Provide the (x, y) coordinate of the cell's center where the given text is located.  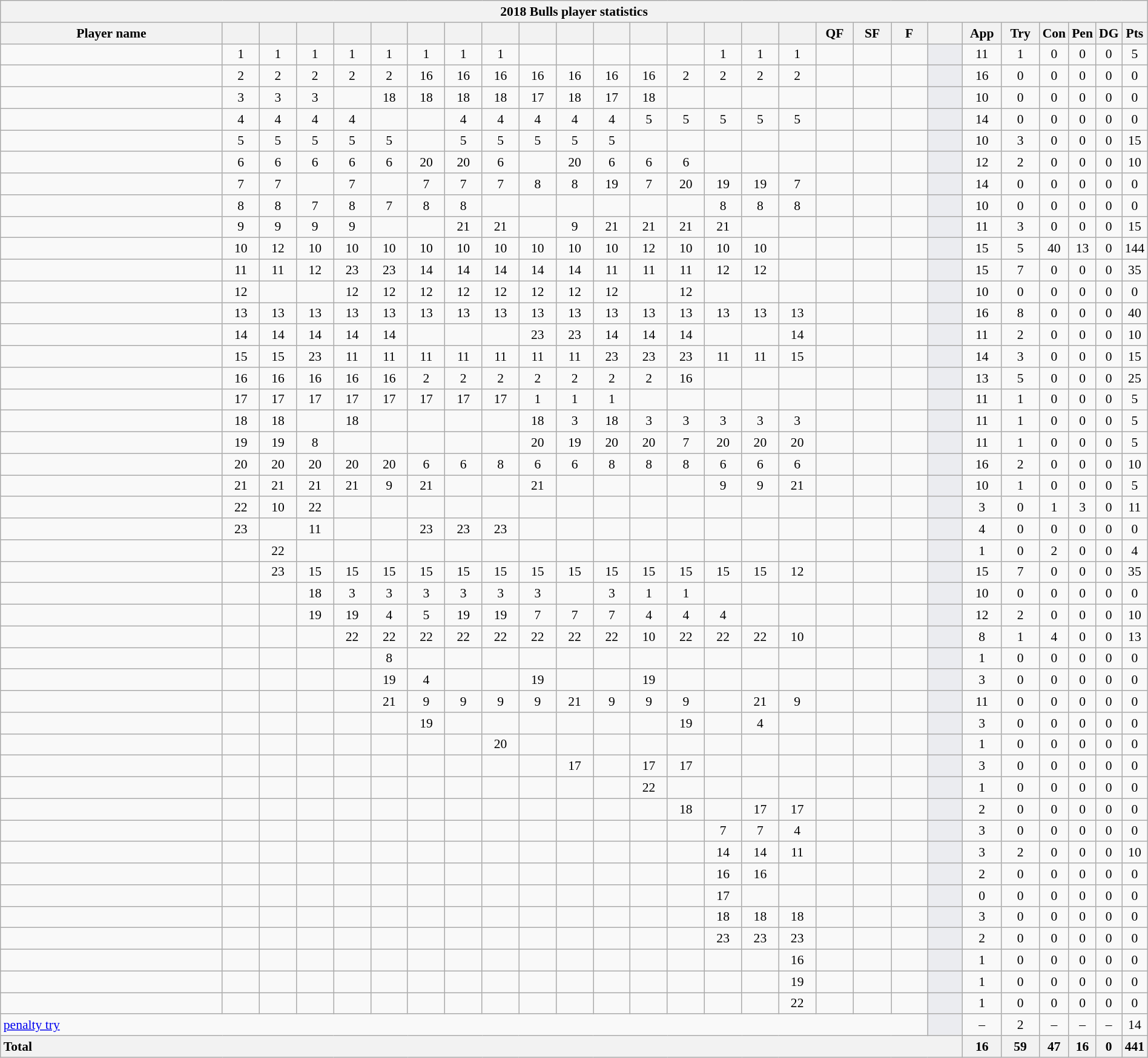
QF (834, 33)
DG (1109, 33)
59 (1021, 1046)
Pen (1083, 33)
Con (1055, 33)
App (982, 33)
441 (1135, 1046)
F (909, 33)
Pts (1135, 33)
Player name (111, 33)
47 (1055, 1046)
2018 Bulls player statistics (574, 11)
Try (1021, 33)
penalty try (464, 1025)
Total (482, 1046)
SF (873, 33)
25 (1135, 378)
144 (1135, 249)
